Provide the (X, Y) coordinate of the cell's center where the given text is located.  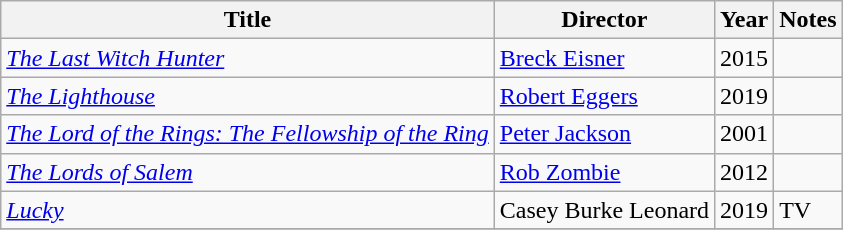
2001 (744, 134)
Breck Eisner (604, 58)
Rob Zombie (604, 172)
Year (744, 20)
The Last Witch Hunter (248, 58)
The Lords of Salem (248, 172)
Notes (808, 20)
Director (604, 20)
The Lord of the Rings: The Fellowship of the Ring (248, 134)
2012 (744, 172)
Robert Eggers (604, 96)
Title (248, 20)
Casey Burke Leonard (604, 210)
The Lighthouse (248, 96)
TV (808, 210)
Lucky (248, 210)
Peter Jackson (604, 134)
2015 (744, 58)
